Determine the [X, Y] coordinate at the center of the cell enclosing the given text.  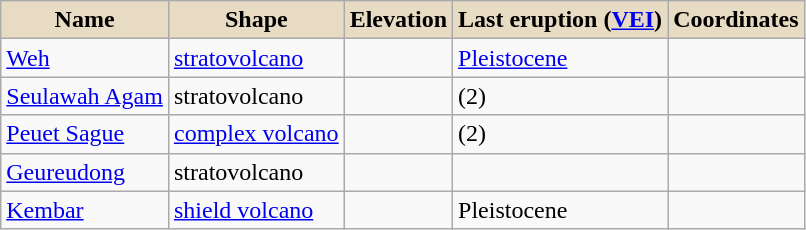
complex volcano [256, 134]
Name [85, 20]
Coordinates [736, 20]
Geureudong [85, 172]
Elevation [398, 20]
Peuet Sague [85, 134]
Last eruption (VEI) [560, 20]
Shape [256, 20]
Kembar [85, 210]
Weh [85, 58]
Seulawah Agam [85, 96]
shield volcano [256, 210]
